Identify which cell holds the provided text, then report its [X, Y] central coordinate. 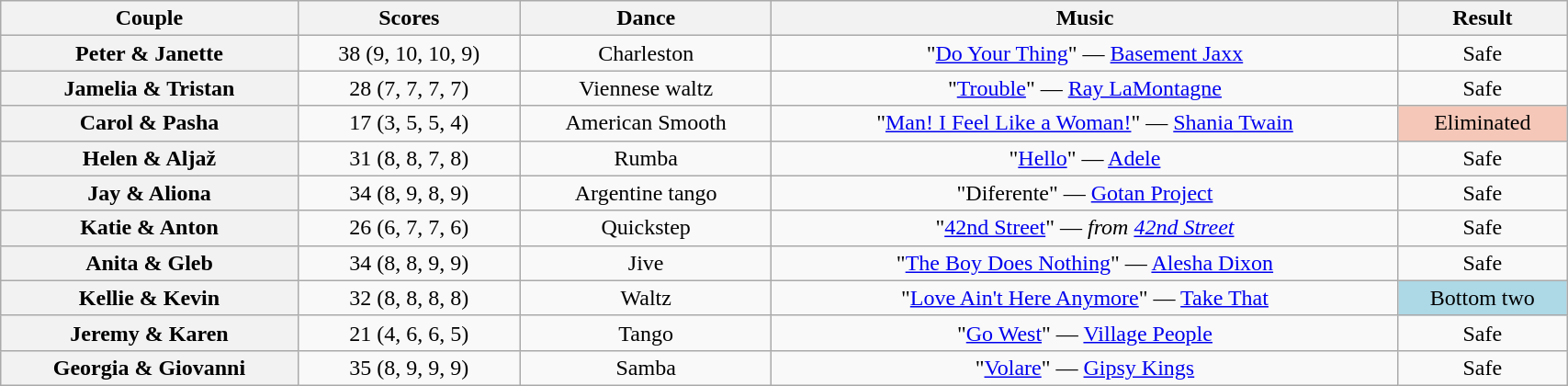
Quickstep [646, 228]
Result [1483, 18]
Eliminated [1483, 123]
26 (6, 7, 7, 6) [409, 228]
34 (8, 9, 8, 9) [409, 193]
"Volare" — Gipsy Kings [1085, 368]
"Hello" — Adele [1085, 158]
"Love Ain't Here Anymore" — Take That [1085, 298]
Jay & Aliona [149, 193]
Bottom two [1483, 298]
Jeremy & Karen [149, 333]
American Smooth [646, 123]
31 (8, 8, 7, 8) [409, 158]
"Diferente" — Gotan Project [1085, 193]
Georgia & Giovanni [149, 368]
Anita & Gleb [149, 263]
Samba [646, 368]
Charleston [646, 53]
"Do Your Thing" — Basement Jaxx [1085, 53]
34 (8, 8, 9, 9) [409, 263]
"The Boy Does Nothing" — Alesha Dixon [1085, 263]
Kellie & Kevin [149, 298]
Helen & Aljaž [149, 158]
"42nd Street" — from 42nd Street [1085, 228]
Jive [646, 263]
Carol & Pasha [149, 123]
21 (4, 6, 6, 5) [409, 333]
Scores [409, 18]
28 (7, 7, 7, 7) [409, 88]
Katie & Anton [149, 228]
"Man! I Feel Like a Woman!" — Shania Twain [1085, 123]
Argentine tango [646, 193]
17 (3, 5, 5, 4) [409, 123]
Music [1085, 18]
32 (8, 8, 8, 8) [409, 298]
Couple [149, 18]
Waltz [646, 298]
38 (9, 10, 10, 9) [409, 53]
Jamelia & Tristan [149, 88]
"Trouble" — Ray LaMontagne [1085, 88]
Peter & Janette [149, 53]
Dance [646, 18]
35 (8, 9, 9, 9) [409, 368]
Tango [646, 333]
Rumba [646, 158]
Viennese waltz [646, 88]
"Go West" — Village People [1085, 333]
